Extract the [x, y] coordinate from the center of the cell holding the provided text.  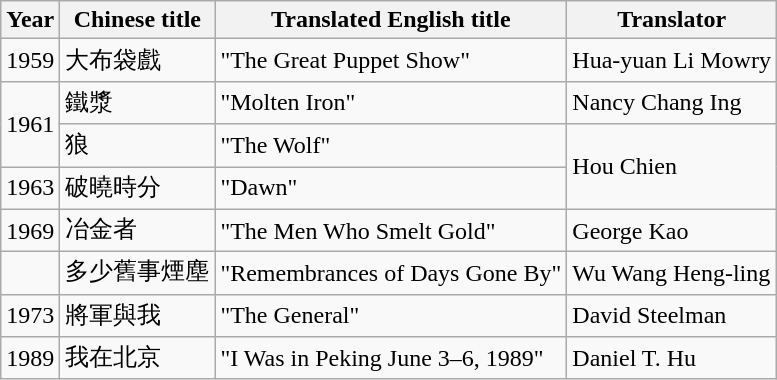
"The Great Puppet Show" [391, 60]
將軍與我 [138, 316]
破曉時分 [138, 188]
Translator [672, 20]
"Remembrances of Days Gone By" [391, 274]
鐵漿 [138, 102]
1961 [30, 124]
狼 [138, 146]
"The Wolf" [391, 146]
Hua-yuan Li Mowry [672, 60]
"I Was in Peking June 3–6, 1989" [391, 358]
Wu Wang Heng-ling [672, 274]
1969 [30, 230]
1973 [30, 316]
"The Men Who Smelt Gold" [391, 230]
David Steelman [672, 316]
"The General" [391, 316]
多少舊事煙塵 [138, 274]
Hou Chien [672, 166]
冶金者 [138, 230]
"Molten Iron" [391, 102]
Daniel T. Hu [672, 358]
"Dawn" [391, 188]
1959 [30, 60]
George Kao [672, 230]
大布袋戲 [138, 60]
Year [30, 20]
1989 [30, 358]
1963 [30, 188]
Translated English title [391, 20]
我在北京 [138, 358]
Nancy Chang Ing [672, 102]
Chinese title [138, 20]
